Extract the [X, Y] coordinate from the center of the cell holding the provided text.  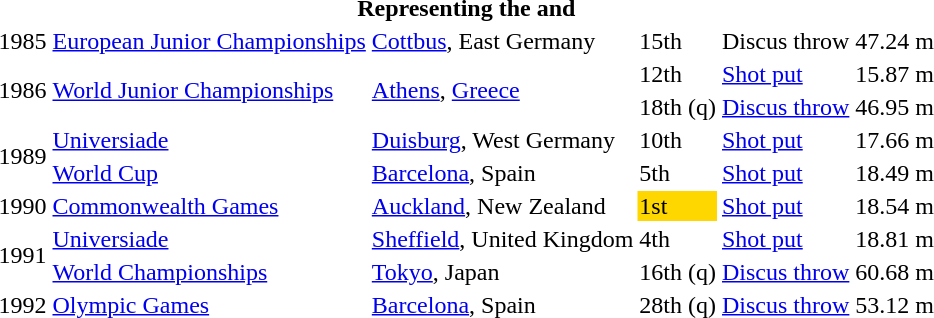
Athens, Greece [502, 90]
World Cup [209, 173]
Sheffield, United Kingdom [502, 239]
1st [678, 206]
Auckland, New Zealand [502, 206]
Tokyo, Japan [502, 272]
European Junior Championships [209, 41]
4th [678, 239]
16th (q) [678, 272]
World Junior Championships [209, 90]
15th [678, 41]
12th [678, 74]
Duisburg, West Germany [502, 140]
5th [678, 173]
World Championships [209, 272]
Commonwealth Games [209, 206]
Cottbus, East Germany [502, 41]
10th [678, 140]
Barcelona, Spain [502, 173]
18th (q) [678, 107]
